Search for the cell housing the specified text and yield its (x, y) center coordinate. 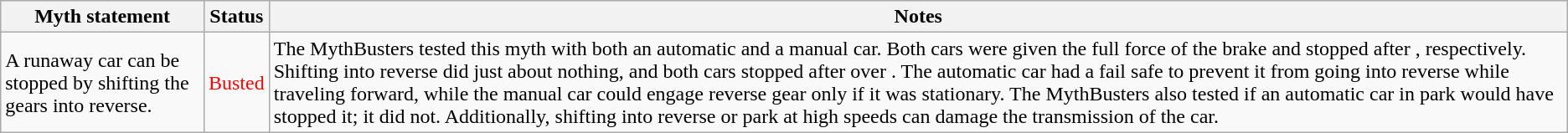
Myth statement (102, 17)
Notes (918, 17)
Busted (236, 82)
A runaway car can be stopped by shifting the gears into reverse. (102, 82)
Status (236, 17)
